Return [X, Y] of the center of cell containing provided text 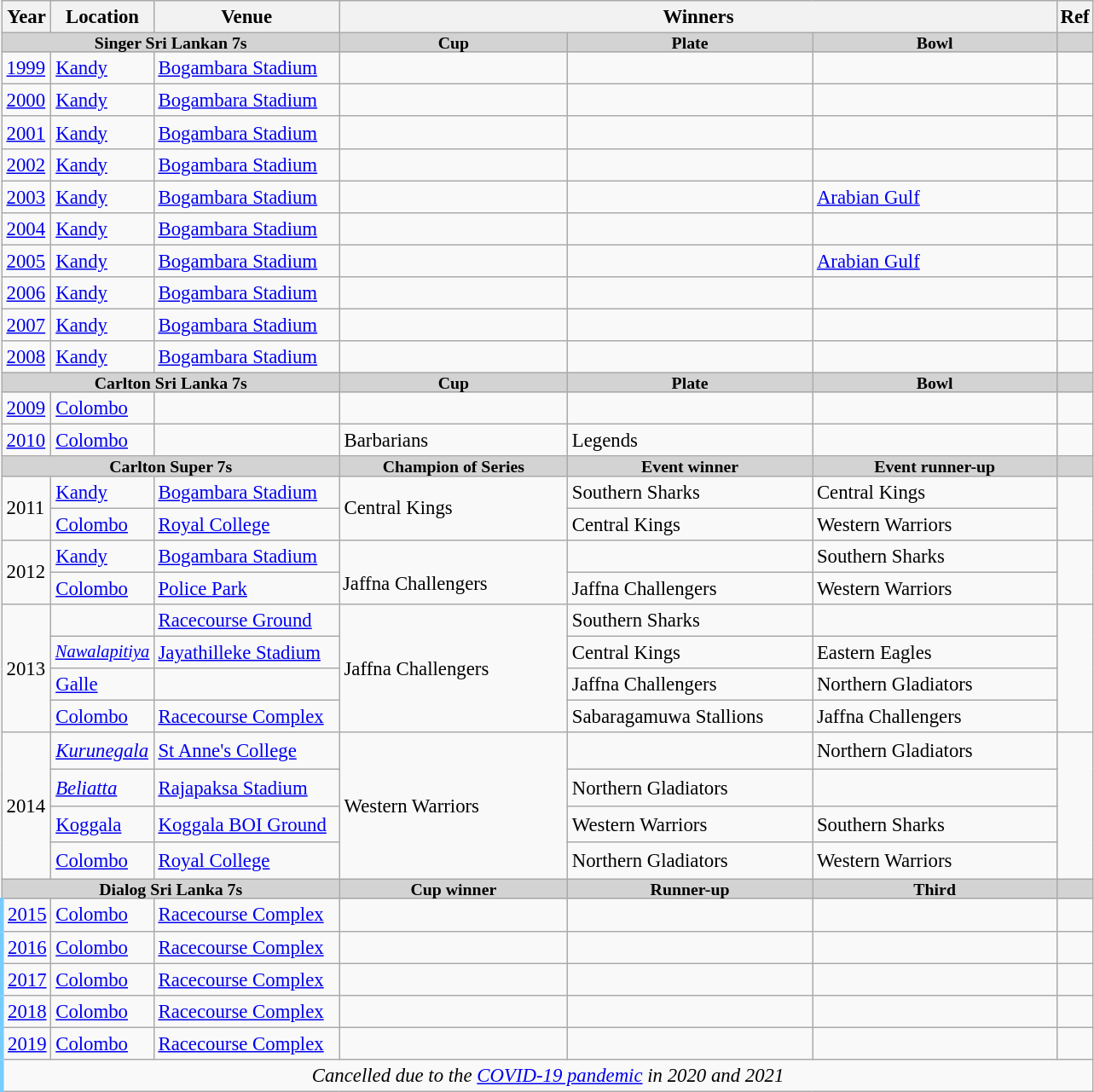
Event runner-up [935, 467]
Location [102, 17]
2009 [26, 408]
2005 [26, 261]
St Anne's College [246, 750]
Beliatta [102, 788]
2013 [26, 668]
2012 [26, 573]
2008 [26, 357]
Venue [246, 17]
Legends [689, 441]
Cup winner [454, 890]
Event winner [689, 467]
Winners [698, 17]
2017 [26, 979]
Barbarians [454, 441]
2016 [26, 947]
Jayathilleke Stadium [246, 652]
2007 [26, 325]
Singer Sri Lankan 7s [171, 43]
2002 [26, 165]
Third [935, 890]
Rajapaksa Stadium [246, 788]
2003 [26, 197]
Police Park [246, 588]
Sabaragamuwa Stallions [689, 717]
2006 [26, 293]
Kurunegala [102, 750]
2000 [26, 101]
Year [26, 17]
2004 [26, 228]
Koggala BOI Ground [246, 823]
Koggala [102, 823]
Racecourse Ground [246, 621]
Runner-up [689, 890]
2019 [26, 1043]
Ref [1075, 17]
2010 [26, 441]
2018 [26, 1011]
2011 [26, 508]
1999 [26, 68]
2001 [26, 133]
Carlton Super 7s [171, 467]
2015 [26, 916]
Cancelled due to the COVID-19 pandemic in 2020 and 2021 [547, 1076]
Dialog Sri Lanka 7s [171, 890]
Carlton Sri Lanka 7s [171, 382]
Galle [102, 685]
Eastern Eagles [935, 652]
Champion of Series [454, 467]
Nawalapitiya [102, 652]
2014 [26, 806]
